Find where the given text appears and provide that cell's center as [X, Y] coordinate. 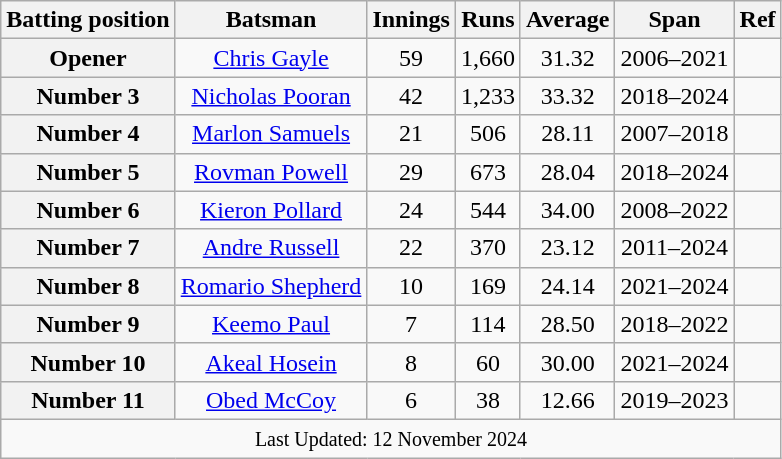
2007–2018 [674, 134]
6 [411, 400]
Number 11 [88, 400]
Span [674, 20]
Akeal Hosein [271, 362]
544 [488, 210]
Number 6 [88, 210]
28.11 [568, 134]
2011–2024 [674, 248]
Marlon Samuels [271, 134]
Rovman Powell [271, 172]
Number 7 [88, 248]
2019–2023 [674, 400]
Ref [758, 20]
370 [488, 248]
38 [488, 400]
Number 5 [88, 172]
Average [568, 20]
24.14 [568, 286]
Runs [488, 20]
Batting position [88, 20]
30.00 [568, 362]
506 [488, 134]
Number 8 [88, 286]
1,660 [488, 58]
34.00 [568, 210]
33.32 [568, 96]
2008–2022 [674, 210]
1,233 [488, 96]
10 [411, 286]
8 [411, 362]
28.04 [568, 172]
29 [411, 172]
22 [411, 248]
673 [488, 172]
21 [411, 134]
Innings [411, 20]
Number 3 [88, 96]
Romario Shepherd [271, 286]
12.66 [568, 400]
59 [411, 58]
23.12 [568, 248]
Kieron Pollard [271, 210]
24 [411, 210]
Obed McCoy [271, 400]
Nicholas Pooran [271, 96]
60 [488, 362]
42 [411, 96]
114 [488, 324]
Chris Gayle [271, 58]
31.32 [568, 58]
Last Updated: 12 November 2024 [391, 438]
Andre Russell [271, 248]
Opener [88, 58]
Number 9 [88, 324]
Keemo Paul [271, 324]
7 [411, 324]
169 [488, 286]
28.50 [568, 324]
Batsman [271, 20]
2006–2021 [674, 58]
2018–2022 [674, 324]
Number 10 [88, 362]
Number 4 [88, 134]
